Return the [x, y] coordinate for the center point of the cell that contains the specified text.  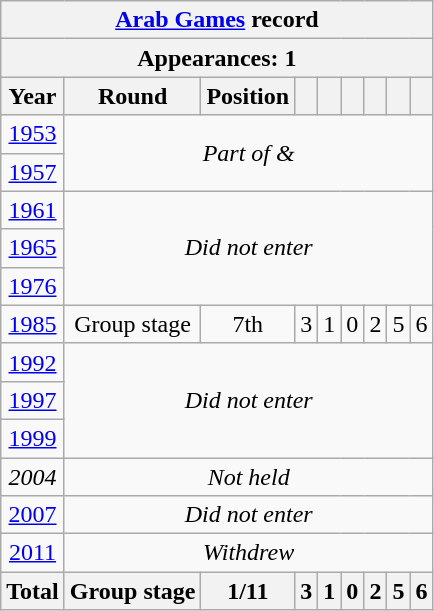
Appearances: 1 [217, 58]
1997 [33, 400]
1957 [33, 172]
Round [132, 96]
1961 [33, 210]
Arab Games record [217, 20]
1992 [33, 362]
Year [33, 96]
7th [248, 324]
Not held [248, 477]
Total [33, 591]
1985 [33, 324]
1976 [33, 286]
1965 [33, 248]
Position [248, 96]
1/11 [248, 591]
1999 [33, 438]
2007 [33, 515]
1953 [33, 134]
2004 [33, 477]
Part of & [248, 153]
Withdrew [248, 553]
2011 [33, 553]
